Extract the [X, Y] coordinate from the center of the cell holding the provided text.  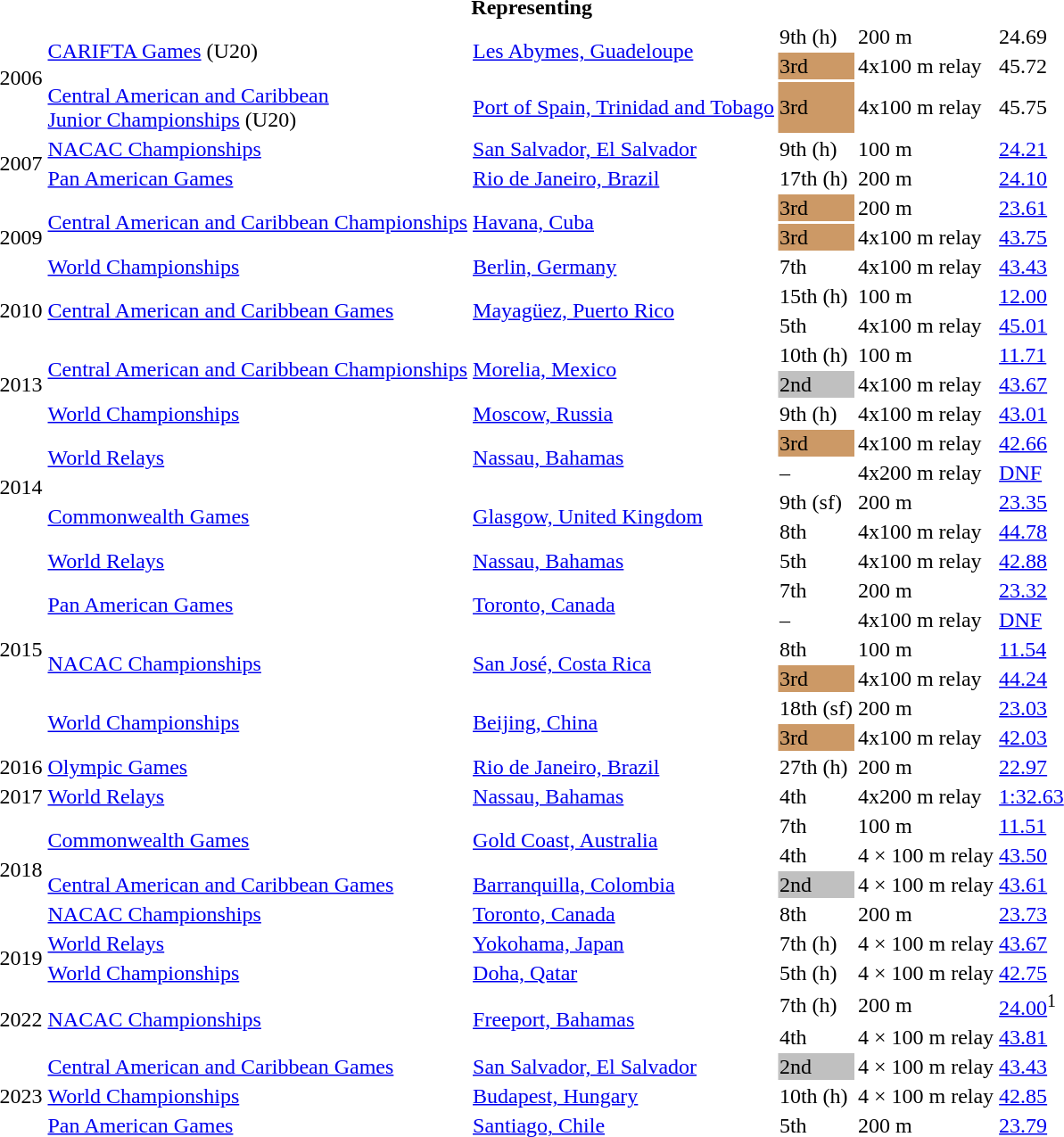
15th (h) [815, 296]
Port of Spain, Trinidad and Tobago [624, 107]
Glasgow, United Kingdom [624, 517]
Berlin, Germany [624, 267]
Havana, Cuba [624, 223]
Morelia, Mexico [624, 369]
Freeport, Bahamas [624, 1020]
Budapest, Hungary [624, 1096]
CARIFTA Games (U20) [258, 52]
Olympic Games [258, 767]
Mayagüez, Puerto Rico [624, 310]
5th (h) [815, 973]
Yokohama, Japan [624, 943]
17th (h) [815, 178]
27th (h) [815, 767]
9th (sf) [815, 502]
Barranquilla, Colombia [624, 885]
Gold Coast, Australia [624, 840]
Central American and CaribbeanJunior Championships (U20) [258, 107]
Beijing, China [624, 722]
San José, Costa Rica [624, 663]
18th (sf) [815, 708]
Les Abymes, Guadeloupe [624, 52]
Doha, Qatar [624, 973]
Moscow, Russia [624, 414]
